Extract the (X, Y) coordinate from the center of the cell holding the provided text.  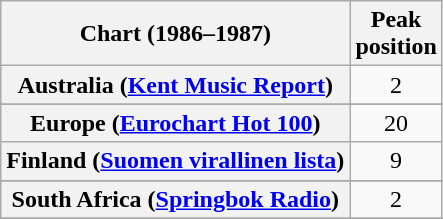
20 (396, 123)
Chart (1986–1987) (176, 34)
South Africa (Springbok Radio) (176, 199)
Australia (Kent Music Report) (176, 85)
Europe (Eurochart Hot 100) (176, 123)
Peakposition (396, 34)
9 (396, 161)
Finland (Suomen virallinen lista) (176, 161)
